Identify which cell holds the provided text, then report its [x, y] central coordinate. 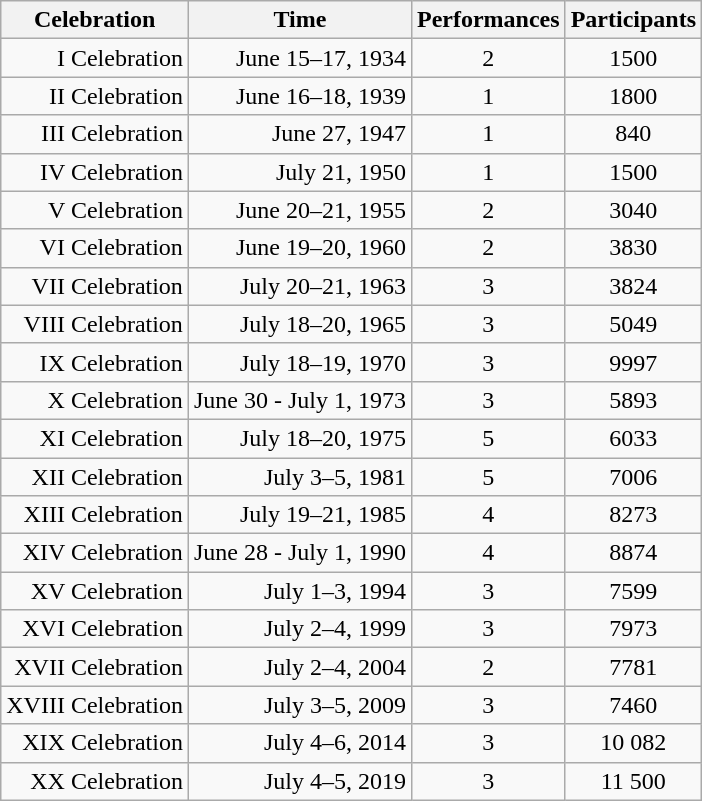
5049 [633, 324]
XVII Celebration [95, 667]
XV Celebration [95, 591]
6033 [633, 438]
July 19–21, 1985 [300, 515]
Celebration [95, 20]
July 18–20, 1965 [300, 324]
840 [633, 134]
June 19–20, 1960 [300, 248]
Time [300, 20]
XI Celebration [95, 438]
XIV Celebration [95, 553]
June 28 - July 1, 1990 [300, 553]
XVIII Celebration [95, 705]
11 500 [633, 781]
I Celebration [95, 58]
3824 [633, 286]
7973 [633, 629]
July 18–19, 1970 [300, 362]
IV Celebration [95, 172]
June 20–21, 1955 [300, 210]
7460 [633, 705]
8273 [633, 515]
July 20–21, 1963 [300, 286]
10 082 [633, 743]
7006 [633, 477]
July 3–5, 2009 [300, 705]
Participants [633, 20]
IX Celebration [95, 362]
VI Celebration [95, 248]
7781 [633, 667]
VIII Celebration [95, 324]
XIII Celebration [95, 515]
July 1–3, 1994 [300, 591]
XII Celebration [95, 477]
July 3–5, 1981 [300, 477]
XIX Celebration [95, 743]
III Celebration [95, 134]
XX Celebration [95, 781]
June 16–18, 1939 [300, 96]
II Celebration [95, 96]
June 30 - July 1, 1973 [300, 400]
3040 [633, 210]
July 4–5, 2019 [300, 781]
1800 [633, 96]
July 2–4, 2004 [300, 667]
V Celebration [95, 210]
July 2–4, 1999 [300, 629]
July 21, 1950 [300, 172]
3830 [633, 248]
7599 [633, 591]
VII Celebration [95, 286]
9997 [633, 362]
8874 [633, 553]
X Celebration [95, 400]
XVI Celebration [95, 629]
5893 [633, 400]
July 18–20, 1975 [300, 438]
July 4–6, 2014 [300, 743]
Performances [488, 20]
June 15–17, 1934 [300, 58]
June 27, 1947 [300, 134]
